Scan for the cell matching the given text and deliver its [X, Y] coordinate at center. 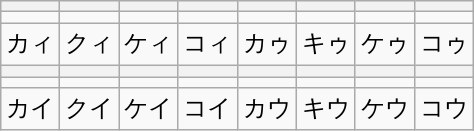
キウ [326, 110]
クィ [90, 44]
カイ [30, 110]
キゥ [326, 44]
ケウ [384, 110]
コィ [208, 44]
カゥ [266, 44]
カィ [30, 44]
クイ [90, 110]
コウ [444, 110]
コイ [208, 110]
コゥ [444, 44]
ケゥ [384, 44]
ケィ [148, 44]
カウ [266, 110]
ケイ [148, 110]
